Return the [x, y] coordinate for the center point of the cell that contains the specified text.  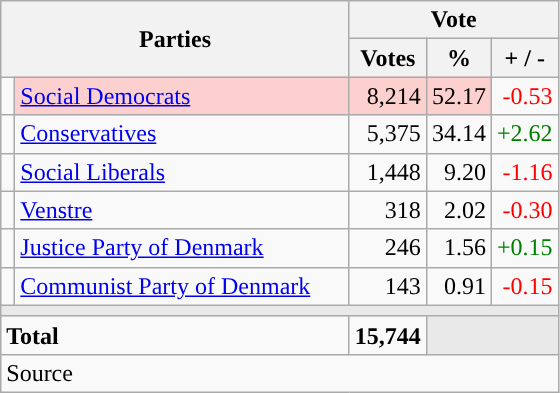
% [458, 58]
0.91 [458, 286]
Communist Party of Denmark [182, 286]
1,448 [388, 172]
-1.16 [524, 172]
34.14 [458, 134]
+ / - [524, 58]
Votes [388, 58]
Conservatives [182, 134]
1.56 [458, 248]
+2.62 [524, 134]
Social Democrats [182, 96]
143 [388, 286]
Vote [454, 20]
246 [388, 248]
Source [280, 373]
Parties [176, 39]
Venstre [182, 210]
-0.53 [524, 96]
52.17 [458, 96]
2.02 [458, 210]
15,744 [388, 335]
Justice Party of Denmark [182, 248]
9.20 [458, 172]
Social Liberals [182, 172]
5,375 [388, 134]
-0.15 [524, 286]
Total [176, 335]
+0.15 [524, 248]
318 [388, 210]
8,214 [388, 96]
-0.30 [524, 210]
